Search for the cell housing the specified text and yield its (X, Y) center coordinate. 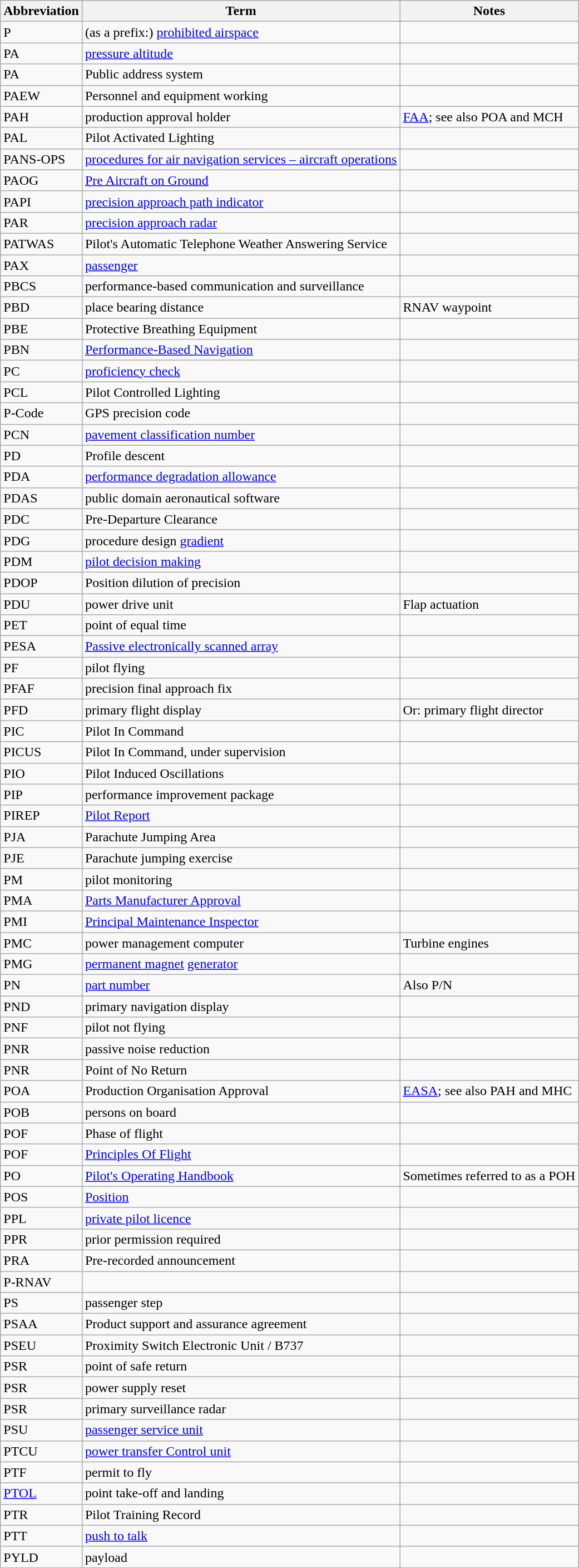
Position dilution of precision (241, 583)
Performance-Based Navigation (241, 350)
PPR (41, 1239)
Sometimes referred to as a POH (489, 1176)
PDM (41, 561)
PDC (41, 519)
precision approach path indicator (241, 201)
Profile descent (241, 456)
push to talk (241, 1536)
PTF (41, 1472)
Principles Of Flight (241, 1155)
PMI (41, 921)
POA (41, 1091)
PBCS (41, 287)
Pilot Training Record (241, 1515)
PSAA (41, 1324)
precision approach radar (241, 223)
Position (241, 1197)
Pre-Departure Clearance (241, 519)
Pre-recorded announcement (241, 1260)
Pilot's Automatic Telephone Weather Answering Service (241, 244)
PAR (41, 223)
permit to fly (241, 1472)
pilot flying (241, 668)
GPS precision code (241, 413)
Turbine engines (489, 943)
PAL (41, 138)
PTCU (41, 1451)
(as a prefix:) prohibited airspace (241, 32)
Parachute Jumping Area (241, 837)
PESA (41, 647)
PDG (41, 540)
PSU (41, 1430)
pressure altitude (241, 53)
place bearing distance (241, 308)
POB (41, 1112)
passenger (241, 265)
PIC (41, 731)
PMC (41, 943)
PMA (41, 900)
power transfer Control unit (241, 1451)
PPL (41, 1218)
Public address system (241, 75)
power drive unit (241, 604)
proficiency check (241, 371)
PFD (41, 710)
private pilot licence (241, 1218)
PTT (41, 1536)
Pilot Activated Lighting (241, 138)
PNF (41, 1028)
Phase of flight (241, 1133)
pilot decision making (241, 561)
PD (41, 456)
passenger service unit (241, 1430)
Proximity Switch Electronic Unit / B737 (241, 1345)
PND (41, 1007)
EASA; see also PAH and MHC (489, 1091)
FAA; see also POA and MCH (489, 117)
precision final approach fix (241, 689)
Pilot In Command (241, 731)
permanent magnet generator (241, 964)
primary surveillance radar (241, 1409)
performance degradation allowance (241, 477)
RNAV waypoint (489, 308)
PBN (41, 350)
power supply reset (241, 1388)
PDOP (41, 583)
PJA (41, 837)
prior permission required (241, 1239)
PM (41, 879)
PMG (41, 964)
PAPI (41, 201)
PIP (41, 795)
passive noise reduction (241, 1049)
production approval holder (241, 117)
performance-based communication and surveillance (241, 287)
PTR (41, 1515)
PAX (41, 265)
procedure design gradient (241, 540)
power management computer (241, 943)
P-RNAV (41, 1281)
Also P/N (489, 985)
point of equal time (241, 625)
P (41, 32)
payload (241, 1557)
procedures for air navigation services – aircraft operations (241, 159)
PC (41, 371)
PYLD (41, 1557)
passenger step (241, 1303)
Personnel and equipment working (241, 96)
PCL (41, 392)
PAEW (41, 96)
Abbreviation (41, 11)
POS (41, 1197)
Pilot's Operating Handbook (241, 1176)
Pilot In Command, under supervision (241, 752)
Protective Breathing Equipment (241, 329)
Pilot Report (241, 816)
Product support and assurance agreement (241, 1324)
primary navigation display (241, 1007)
Pilot Controlled Lighting (241, 392)
primary flight display (241, 710)
PO (41, 1176)
PANS-OPS (41, 159)
PDAS (41, 498)
PF (41, 668)
PIO (41, 773)
Term (241, 11)
PN (41, 985)
Flap actuation (489, 604)
Production Organisation Approval (241, 1091)
Pilot Induced Oscillations (241, 773)
PATWAS (41, 244)
Pre Aircraft on Ground (241, 180)
PIREP (41, 816)
Point of No Return (241, 1070)
PICUS (41, 752)
public domain aeronautical software (241, 498)
Principal Maintenance Inspector (241, 921)
PAOG (41, 180)
PET (41, 625)
PDA (41, 477)
point take-off and landing (241, 1493)
Parts Manufacturer Approval (241, 900)
Parachute jumping exercise (241, 858)
PRA (41, 1260)
P-Code (41, 413)
persons on board (241, 1112)
PFAF (41, 689)
PCN (41, 435)
PDU (41, 604)
PTOL (41, 1493)
pavement classification number (241, 435)
pilot not flying (241, 1028)
point of safe return (241, 1367)
Notes (489, 11)
Passive electronically scanned array (241, 647)
PSEU (41, 1345)
performance improvement package (241, 795)
Or: primary flight director (489, 710)
PBD (41, 308)
pilot monitoring (241, 879)
part number (241, 985)
PBE (41, 329)
PAH (41, 117)
PJE (41, 858)
PS (41, 1303)
